Search for the cell housing the specified text and yield its [X, Y] center coordinate. 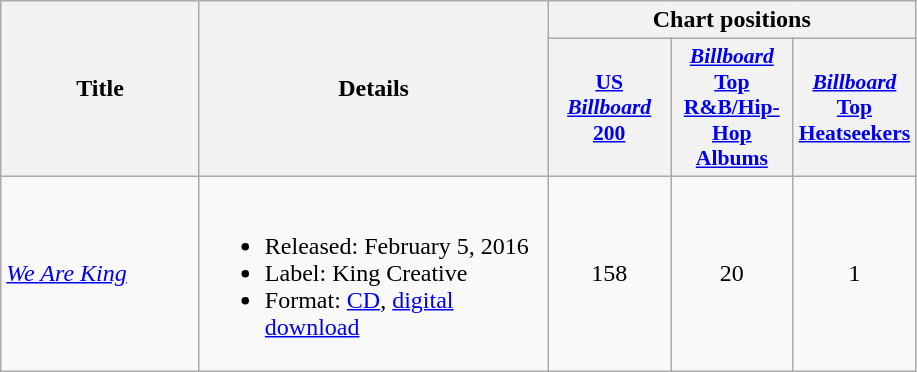
US Billboard 200 [610, 108]
Billboard Top Heatseekers [854, 108]
We Are King [100, 273]
Title [100, 89]
Released: February 5, 2016Label: King CreativeFormat: CD, digital download [374, 273]
Billboard Top R&B/Hip-Hop Albums [732, 108]
20 [732, 273]
Details [374, 89]
Chart positions [732, 20]
158 [610, 273]
1 [854, 273]
